For the text-containing cell, return its midpoint in [x, y] coordinate format. 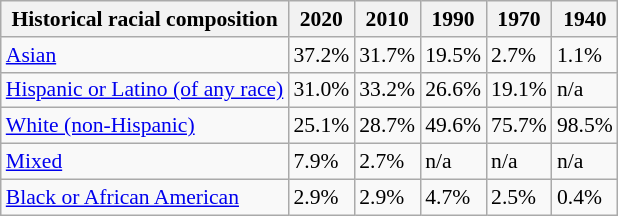
7.9% [321, 162]
75.7% [519, 126]
1.1% [585, 55]
19.5% [453, 55]
19.1% [519, 90]
Hispanic or Latino (of any race) [145, 90]
Mixed [145, 162]
31.7% [387, 55]
1970 [519, 19]
2.5% [519, 197]
33.2% [387, 90]
Historical racial composition [145, 19]
26.6% [453, 90]
37.2% [321, 55]
1940 [585, 19]
49.6% [453, 126]
2020 [321, 19]
4.7% [453, 197]
1990 [453, 19]
Asian [145, 55]
28.7% [387, 126]
25.1% [321, 126]
31.0% [321, 90]
White (non-Hispanic) [145, 126]
98.5% [585, 126]
Black or African American [145, 197]
2010 [387, 19]
0.4% [585, 197]
